Scan for the cell matching the given text and deliver its [X, Y] coordinate at center. 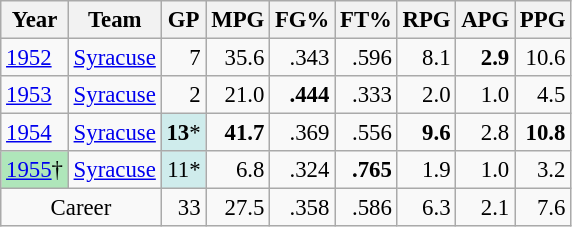
1952 [35, 58]
7 [184, 58]
7.6 [543, 208]
2 [184, 95]
FT% [366, 20]
.444 [302, 95]
4.5 [543, 95]
1.9 [426, 170]
2.0 [426, 95]
.324 [302, 170]
10.8 [543, 133]
10.6 [543, 58]
.765 [366, 170]
2.8 [486, 133]
.343 [302, 58]
1955† [35, 170]
1953 [35, 95]
.369 [302, 133]
2.9 [486, 58]
33 [184, 208]
9.6 [426, 133]
GP [184, 20]
21.0 [238, 95]
.596 [366, 58]
6.3 [426, 208]
41.7 [238, 133]
11* [184, 170]
MPG [238, 20]
Year [35, 20]
8.1 [426, 58]
Career [81, 208]
2.1 [486, 208]
PPG [543, 20]
27.5 [238, 208]
1954 [35, 133]
.358 [302, 208]
FG% [302, 20]
3.2 [543, 170]
35.6 [238, 58]
.556 [366, 133]
RPG [426, 20]
6.8 [238, 170]
Team [114, 20]
APG [486, 20]
.586 [366, 208]
13* [184, 133]
.333 [366, 95]
